For the text-containing cell, return its midpoint in [x, y] coordinate format. 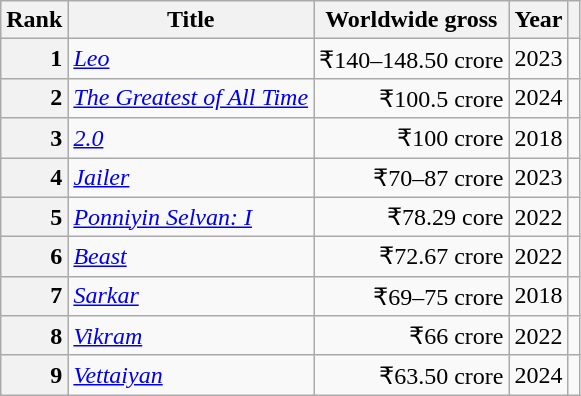
The Greatest of All Time [191, 98]
2 [34, 98]
9 [34, 375]
₹100 crore [412, 138]
Vettaiyan [191, 375]
₹69–75 crore [412, 296]
₹63.50 crore [412, 375]
₹70–87 crore [412, 178]
₹66 crore [412, 336]
Leo [191, 59]
Ponniyin Selvan: I [191, 217]
1 [34, 59]
Rank [34, 20]
Title [191, 20]
5 [34, 217]
4 [34, 178]
₹100.5 crore [412, 98]
6 [34, 257]
₹140–148.50 crore [412, 59]
₹72.67 crore [412, 257]
8 [34, 336]
3 [34, 138]
₹78.29 core [412, 217]
2.0 [191, 138]
Sarkar [191, 296]
Year [538, 20]
Vikram [191, 336]
Beast [191, 257]
7 [34, 296]
Worldwide gross [412, 20]
Jailer [191, 178]
